From the cell containing the given text, extract its center point as [x, y] coordinate. 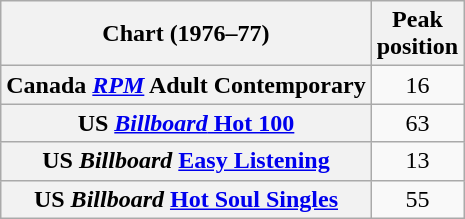
US Billboard Easy Listening [186, 161]
Chart (1976–77) [186, 34]
16 [417, 85]
Peakposition [417, 34]
13 [417, 161]
63 [417, 123]
US Billboard Hot Soul Singles [186, 199]
55 [417, 199]
US Billboard Hot 100 [186, 123]
Canada RPM Adult Contemporary [186, 85]
